Scan for the cell matching the given text and deliver its (X, Y) coordinate at center. 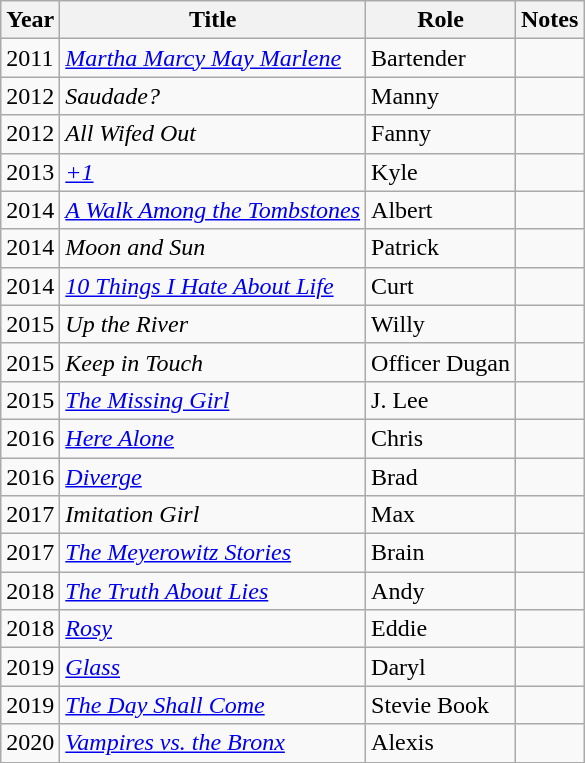
Brain (441, 553)
Patrick (441, 248)
2013 (30, 172)
10 Things I Hate About Life (213, 286)
A Walk Among the Tombstones (213, 210)
Bartender (441, 58)
Willy (441, 324)
Keep in Touch (213, 362)
Chris (441, 438)
Albert (441, 210)
The Meyerowitz Stories (213, 553)
Fanny (441, 134)
Martha Marcy May Marlene (213, 58)
The Day Shall Come (213, 705)
The Missing Girl (213, 400)
Moon and Sun (213, 248)
Diverge (213, 477)
Curt (441, 286)
Daryl (441, 667)
Year (30, 20)
Officer Dugan (441, 362)
Up the River (213, 324)
All Wifed Out (213, 134)
Max (441, 515)
Glass (213, 667)
2011 (30, 58)
Alexis (441, 743)
Manny (441, 96)
Imitation Girl (213, 515)
Kyle (441, 172)
Rosy (213, 629)
J. Lee (441, 400)
Notes (549, 20)
Saudade? (213, 96)
The Truth About Lies (213, 591)
Stevie Book (441, 705)
Here Alone (213, 438)
2020 (30, 743)
Vampires vs. the Bronx (213, 743)
Title (213, 20)
Andy (441, 591)
Brad (441, 477)
+1 (213, 172)
Role (441, 20)
Eddie (441, 629)
